For the text-containing cell, return its midpoint in [X, Y] coordinate format. 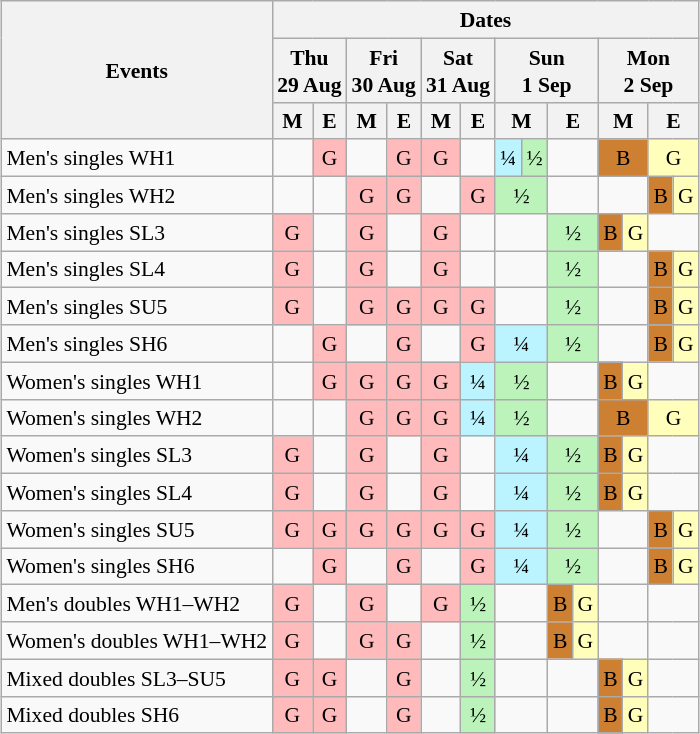
Women's singles SU5 [136, 528]
Women's singles SL3 [136, 454]
Events [136, 70]
Sun1 Sep [546, 70]
Thu29 Aug [309, 70]
Men's singles WH2 [136, 194]
Women's singles WH2 [136, 418]
Mon2 Sep [648, 70]
Women's singles SL4 [136, 492]
Men's doubles WH1–WH2 [136, 604]
Men's singles WH1 [136, 158]
Mixed doubles SH6 [136, 714]
Fri30 Aug [384, 70]
Sat31 Aug [458, 70]
Men's singles SL4 [136, 268]
Women's singles WH1 [136, 380]
Women's singles SH6 [136, 566]
Men's singles SH6 [136, 344]
Men's singles SL3 [136, 232]
Mixed doubles SL3–SU5 [136, 678]
Men's singles SU5 [136, 306]
Women's doubles WH1–WH2 [136, 640]
Dates [485, 20]
